Detect which cell encompasses the target text, then output its [x, y] center coordinate. 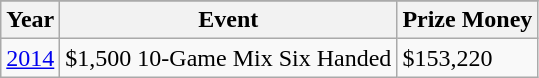
Prize Money [468, 20]
Event [228, 20]
$153,220 [468, 58]
$1,500 10-Game Mix Six Handed [228, 58]
Year [30, 20]
2014 [30, 58]
